Detect which cell encompasses the target text, then output its [X, Y] center coordinate. 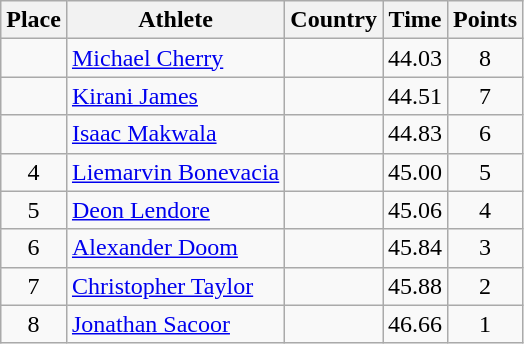
44.51 [414, 96]
1 [486, 324]
Athlete [175, 20]
3 [486, 248]
Kirani James [175, 96]
45.06 [414, 210]
45.00 [414, 172]
44.03 [414, 58]
Christopher Taylor [175, 286]
Points [486, 20]
Alexander Doom [175, 248]
45.88 [414, 286]
44.83 [414, 134]
45.84 [414, 248]
Country [334, 20]
Liemarvin Bonevacia [175, 172]
Deon Lendore [175, 210]
2 [486, 286]
46.66 [414, 324]
Time [414, 20]
Place [34, 20]
Jonathan Sacoor [175, 324]
Michael Cherry [175, 58]
Isaac Makwala [175, 134]
